Locate the cell with the specified text and output its (X, Y) center coordinate. 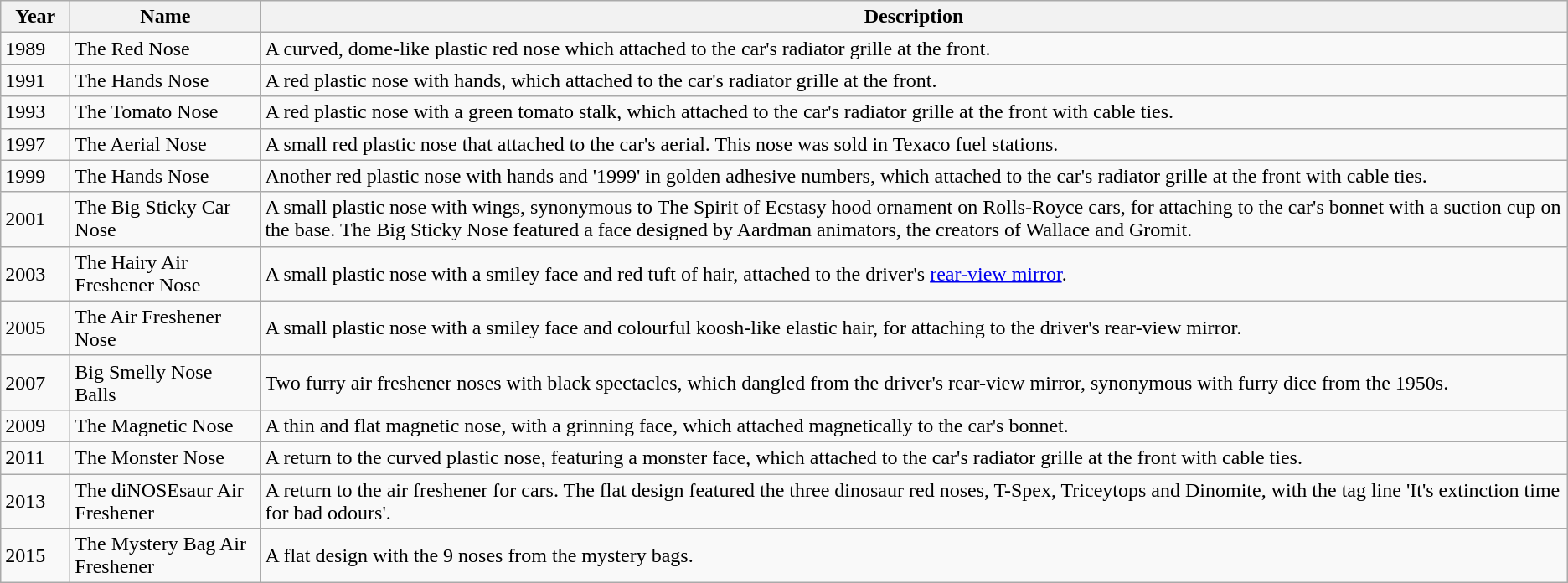
A small red plastic nose that attached to the car's aerial. This nose was sold in Texaco fuel stations. (914, 144)
2007 (35, 382)
2009 (35, 426)
A flat design with the 9 noses from the mystery bags. (914, 556)
Year (35, 17)
A return to the curved plastic nose, featuring a monster face, which attached to the car's radiator grille at the front with cable ties. (914, 457)
A small plastic nose with a smiley face and colourful koosh-like elastic hair, for attaching to the driver's rear-view mirror. (914, 328)
1991 (35, 80)
A red plastic nose with a green tomato stalk, which attached to the car's radiator grille at the front with cable ties. (914, 112)
The Aerial Nose (166, 144)
The diNOSEsaur Air Freshener (166, 501)
A red plastic nose with hands, which attached to the car's radiator grille at the front. (914, 80)
The Hairy Air Freshener Nose (166, 273)
The Magnetic Nose (166, 426)
2011 (35, 457)
2005 (35, 328)
The Air Freshener Nose (166, 328)
The Tomato Nose (166, 112)
Another red plastic nose with hands and '1999' in golden adhesive numbers, which attached to the car's radiator grille at the front with cable ties. (914, 176)
2015 (35, 556)
Description (914, 17)
1997 (35, 144)
Two furry air freshener noses with black spectacles, which dangled from the driver's rear-view mirror, synonymous with furry dice from the 1950s. (914, 382)
A small plastic nose with a smiley face and red tuft of hair, attached to the driver's rear-view mirror. (914, 273)
Name (166, 17)
The Big Sticky Car Nose (166, 219)
2003 (35, 273)
1993 (35, 112)
A curved, dome-like plastic red nose which attached to the car's radiator grille at the front. (914, 49)
Big Smelly Nose Balls (166, 382)
2013 (35, 501)
2001 (35, 219)
The Red Nose (166, 49)
The Monster Nose (166, 457)
1999 (35, 176)
A thin and flat magnetic nose, with a grinning face, which attached magnetically to the car's bonnet. (914, 426)
1989 (35, 49)
The Mystery Bag Air Freshener (166, 556)
